From the cell containing the given text, extract its center point as (X, Y) coordinate. 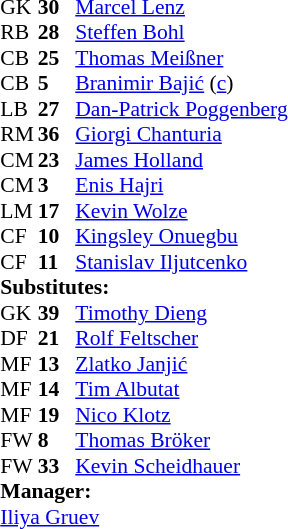
Stanislav Iljutcenko (181, 262)
8 (57, 441)
3 (57, 185)
11 (57, 262)
17 (57, 211)
LB (19, 109)
25 (57, 58)
14 (57, 389)
James Holland (181, 160)
36 (57, 135)
Kevin Scheidhauer (181, 466)
10 (57, 237)
DF (19, 339)
5 (57, 83)
Steffen Bohl (181, 33)
Rolf Feltscher (181, 339)
19 (57, 415)
39 (57, 313)
13 (57, 364)
Zlatko Janjić (181, 364)
33 (57, 466)
27 (57, 109)
Substitutes: (144, 287)
Nico Klotz (181, 415)
Tim Albutat (181, 389)
Thomas Meißner (181, 58)
Kevin Wolze (181, 211)
Dan-Patrick Poggenberg (181, 109)
Enis Hajri (181, 185)
28 (57, 33)
GK (19, 313)
21 (57, 339)
RM (19, 135)
Kingsley Onuegbu (181, 237)
23 (57, 160)
LM (19, 211)
Giorgi Chanturia (181, 135)
Thomas Bröker (181, 441)
Manager: (144, 491)
Branimir Bajić (c) (181, 83)
Timothy Dieng (181, 313)
RB (19, 33)
